From the cell containing the given text, extract its center point as [x, y] coordinate. 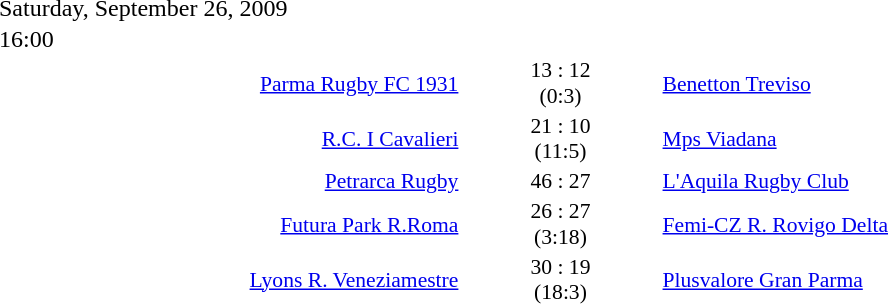
46 : 27 [560, 181]
13 : 12(0:3) [560, 83]
21 : 10(11:5) [560, 139]
26 : 27(3:18) [560, 224]
